Scan for the cell matching the given text and deliver its (x, y) coordinate at center. 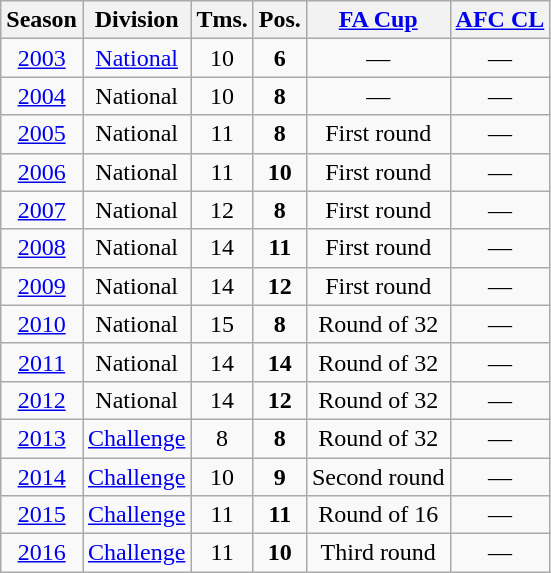
2010 (42, 324)
15 (222, 324)
Round of 16 (378, 515)
Division (136, 20)
2008 (42, 248)
2016 (42, 553)
Second round (378, 477)
Pos. (280, 20)
2004 (42, 96)
6 (280, 58)
2005 (42, 134)
AFC CL (500, 20)
2003 (42, 58)
2011 (42, 362)
Tms. (222, 20)
2007 (42, 210)
2013 (42, 438)
FA Cup (378, 20)
2014 (42, 477)
2015 (42, 515)
9 (280, 477)
2012 (42, 400)
2006 (42, 172)
Third round (378, 553)
Season (42, 20)
2009 (42, 286)
